Find where the given text appears and provide that cell's center as (x, y) coordinate. 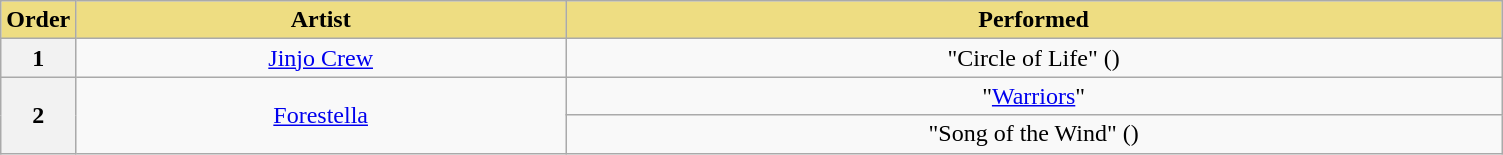
"Warriors" (1034, 96)
Performed (1034, 20)
"Circle of Life" () (1034, 58)
2 (38, 115)
Artist (321, 20)
Jinjo Crew (321, 58)
Forestella (321, 115)
"Song of the Wind" () (1034, 134)
1 (38, 58)
Order (38, 20)
